Return [x, y] of the center of cell containing provided text 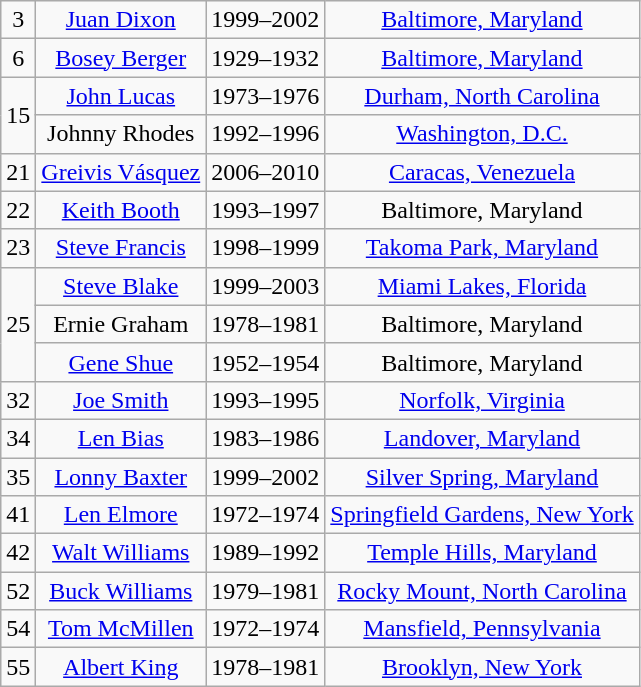
Walt Williams [121, 553]
Silver Spring, Maryland [482, 477]
1992–1996 [266, 134]
Springfield Gardens, New York [482, 515]
1998–1999 [266, 248]
23 [18, 248]
Steve Blake [121, 286]
6 [18, 58]
Ernie Graham [121, 324]
Steve Francis [121, 248]
Albert King [121, 667]
Buck Williams [121, 591]
1999–2003 [266, 286]
Lonny Baxter [121, 477]
1952–1954 [266, 362]
Bosey Berger [121, 58]
Keith Booth [121, 210]
Juan Dixon [121, 20]
25 [18, 324]
1993–1995 [266, 400]
Len Elmore [121, 515]
54 [18, 629]
Caracas, Venezuela [482, 172]
Rocky Mount, North Carolina [482, 591]
1979–1981 [266, 591]
1993–1997 [266, 210]
1989–1992 [266, 553]
Miami Lakes, Florida [482, 286]
Norfolk, Virginia [482, 400]
1973–1976 [266, 96]
Washington, D.C. [482, 134]
21 [18, 172]
Joe Smith [121, 400]
35 [18, 477]
2006–2010 [266, 172]
Durham, North Carolina [482, 96]
Brooklyn, New York [482, 667]
1929–1932 [266, 58]
41 [18, 515]
3 [18, 20]
52 [18, 591]
55 [18, 667]
Gene Shue [121, 362]
Len Bias [121, 438]
Mansfield, Pennsylvania [482, 629]
Landover, Maryland [482, 438]
Johnny Rhodes [121, 134]
22 [18, 210]
Temple Hills, Maryland [482, 553]
Greivis Vásquez [121, 172]
1983–1986 [266, 438]
John Lucas [121, 96]
32 [18, 400]
42 [18, 553]
15 [18, 115]
34 [18, 438]
Takoma Park, Maryland [482, 248]
Tom McMillen [121, 629]
